Capture the cell that displays the provided text and extract its [X, Y] central coordinate. 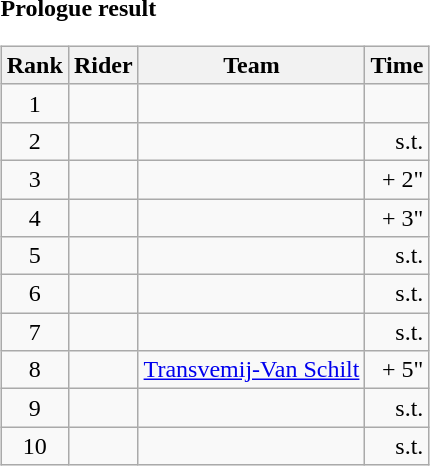
1 [34, 103]
Rank [34, 65]
Rider [103, 65]
10 [34, 446]
Team [252, 65]
3 [34, 179]
9 [34, 408]
2 [34, 141]
+ 2" [397, 179]
Time [397, 65]
+ 3" [397, 217]
7 [34, 332]
8 [34, 370]
Transvemij-Van Schilt [252, 370]
4 [34, 217]
5 [34, 256]
6 [34, 294]
+ 5" [397, 370]
